Find where the given text appears and provide that cell's center as (x, y) coordinate. 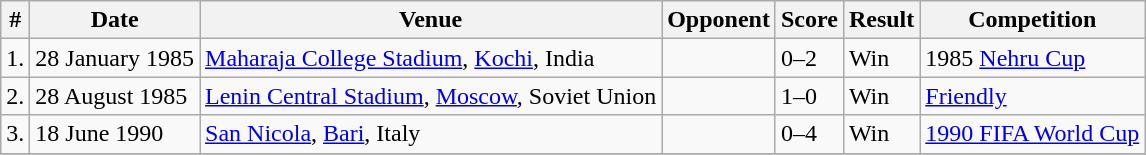
1–0 (809, 96)
Result (881, 20)
Date (115, 20)
Score (809, 20)
Lenin Central Stadium, Moscow, Soviet Union (431, 96)
28 January 1985 (115, 58)
2. (16, 96)
18 June 1990 (115, 134)
Competition (1032, 20)
1985 Nehru Cup (1032, 58)
Maharaja College Stadium, Kochi, India (431, 58)
0–4 (809, 134)
Opponent (719, 20)
Venue (431, 20)
1990 FIFA World Cup (1032, 134)
3. (16, 134)
1. (16, 58)
0–2 (809, 58)
Friendly (1032, 96)
28 August 1985 (115, 96)
San Nicola, Bari, Italy (431, 134)
# (16, 20)
